Output the (X, Y) coordinate of the center of the cell containing the given text.  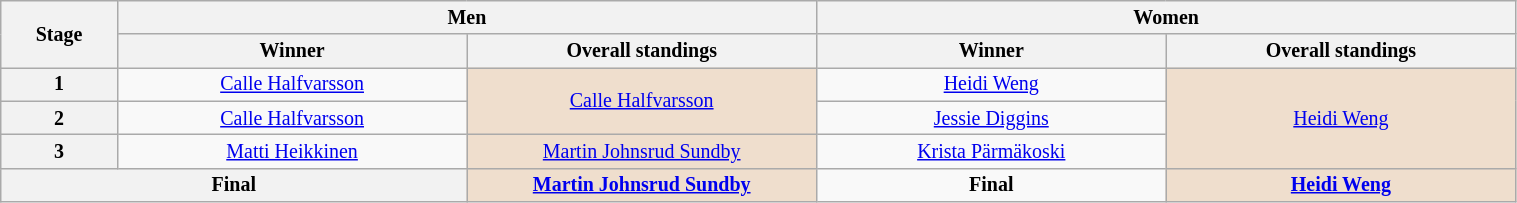
Matti Heikkinen (292, 152)
Men (466, 18)
Jessie Diggins (991, 118)
1 (60, 84)
Women (1166, 18)
Stage (60, 34)
Krista Pärmäkoski (991, 152)
3 (60, 152)
2 (60, 118)
